Extract the [x, y] coordinate from the center of the cell holding the provided text.  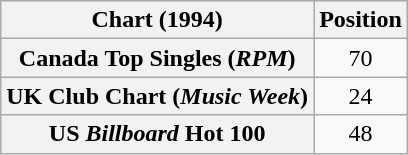
US Billboard Hot 100 [158, 134]
Position [361, 20]
24 [361, 96]
UK Club Chart (Music Week) [158, 96]
Chart (1994) [158, 20]
Canada Top Singles (RPM) [158, 58]
70 [361, 58]
48 [361, 134]
